Locate the cell with the specified text and output its (x, y) center coordinate. 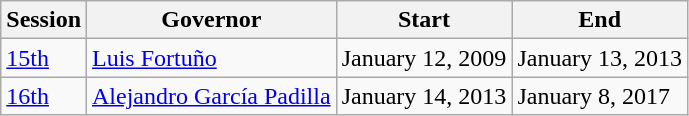
January 14, 2013 (424, 96)
End (600, 20)
January 8, 2017 (600, 96)
Alejandro García Padilla (212, 96)
January 13, 2013 (600, 58)
Session (44, 20)
Luis Fortuño (212, 58)
Governor (212, 20)
16th (44, 96)
15th (44, 58)
January 12, 2009 (424, 58)
Start (424, 20)
